Determine the [X, Y] coordinate at the center of the cell enclosing the given text.  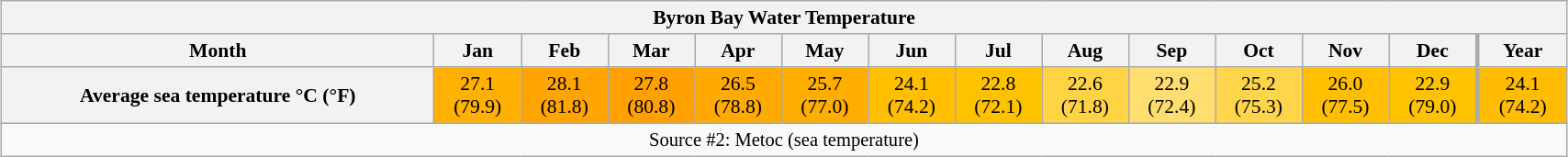
Average sea temperature °C (°F) [218, 95]
22.9(79.0) [1434, 95]
Mar [652, 50]
27.8(80.8) [652, 95]
Byron Bay Water Temperature [784, 17]
Sep [1171, 50]
26.5(78.8) [738, 95]
Year [1522, 50]
26.0(77.5) [1346, 95]
May [824, 50]
27.1(79.9) [477, 95]
Apr [738, 50]
28.1(81.8) [566, 95]
Source #2: Metoc (sea temperature) [784, 140]
Aug [1085, 50]
22.8(72.1) [999, 95]
Jul [999, 50]
Nov [1346, 50]
Feb [566, 50]
Jan [477, 50]
Month [218, 50]
Jun [913, 50]
25.7(77.0) [824, 95]
25.2(75.3) [1260, 95]
Oct [1260, 50]
22.6(71.8) [1085, 95]
22.9(72.4) [1171, 95]
Dec [1434, 50]
